Output the [X, Y] coordinate of the center of the cell containing the given text.  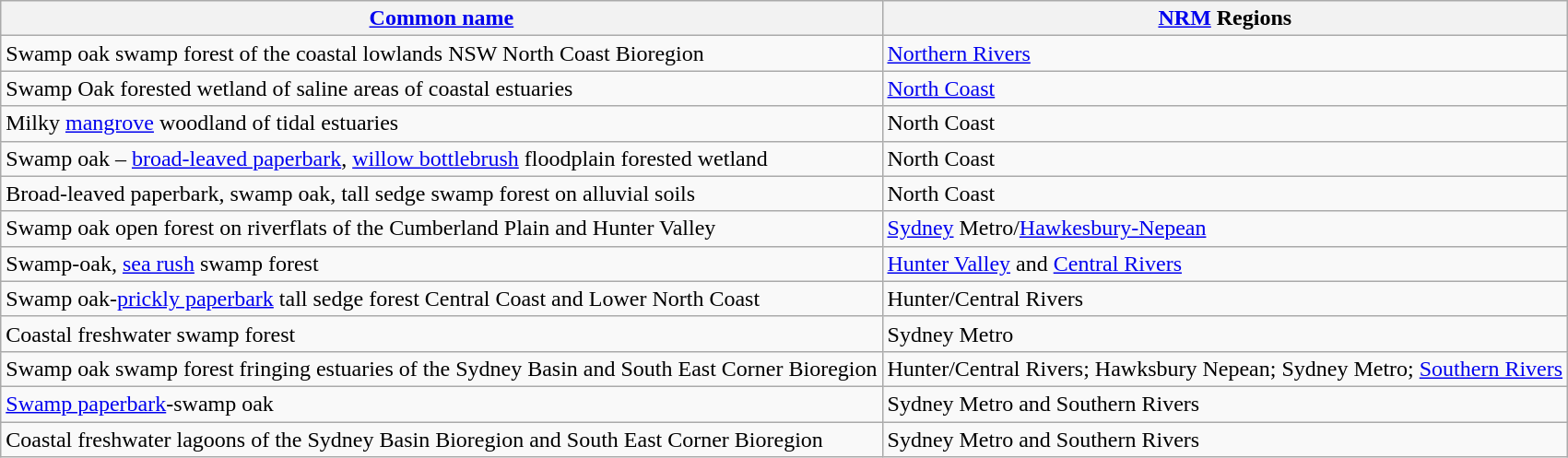
Swamp oak swamp forest fringing estuaries of the Sydney Basin and South East Corner Bioregion [442, 369]
Swamp Oak forested wetland of saline areas of coastal estuaries [442, 88]
Swamp oak swamp forest of the coastal lowlands NSW North Coast Bioregion [442, 53]
Swamp oak open forest on riverflats of the Cumberland Plain and Hunter Valley [442, 229]
Broad-leaved paperbark, swamp oak, tall sedge swamp forest on alluvial soils [442, 194]
Coastal freshwater lagoons of the Sydney Basin Bioregion and South East Corner Bioregion [442, 440]
Swamp oak – broad-leaved paperbark, willow bottlebrush floodplain forested wetland [442, 159]
Sydney Metro/Hawkesbury-Nepean [1225, 229]
Sydney Metro [1225, 334]
Common name [442, 18]
Swamp oak-prickly paperbark tall sedge forest Central Coast and Lower North Coast [442, 299]
Swamp paperbark-swamp oak [442, 404]
Northern Rivers [1225, 53]
Swamp-oak, sea rush swamp forest [442, 264]
Hunter Valley and Central Rivers [1225, 264]
Coastal freshwater swamp forest [442, 334]
Hunter/Central Rivers; Hawksbury Nepean; Sydney Metro; Southern Rivers [1225, 369]
Hunter/Central Rivers [1225, 299]
Milky mangrove woodland of tidal estuaries [442, 123]
NRM Regions [1225, 18]
